Determine the [X, Y] coordinate at the center of the cell enclosing the given text.  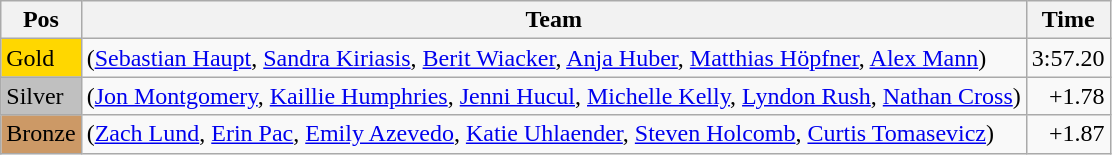
+1.87 [1068, 134]
+1.78 [1068, 96]
Time [1068, 20]
Team [554, 20]
Bronze [41, 134]
(Sebastian Haupt, Sandra Kiriasis, Berit Wiacker, Anja Huber, Matthias Höpfner, Alex Mann) [554, 58]
Gold [41, 58]
(Jon Montgomery, Kaillie Humphries, Jenni Hucul, Michelle Kelly, Lyndon Rush, Nathan Cross) [554, 96]
Pos [41, 20]
(Zach Lund, Erin Pac, Emily Azevedo, Katie Uhlaender, Steven Holcomb, Curtis Tomasevicz) [554, 134]
Silver [41, 96]
3:57.20 [1068, 58]
